Capture the cell that displays the provided text and extract its (x, y) central coordinate. 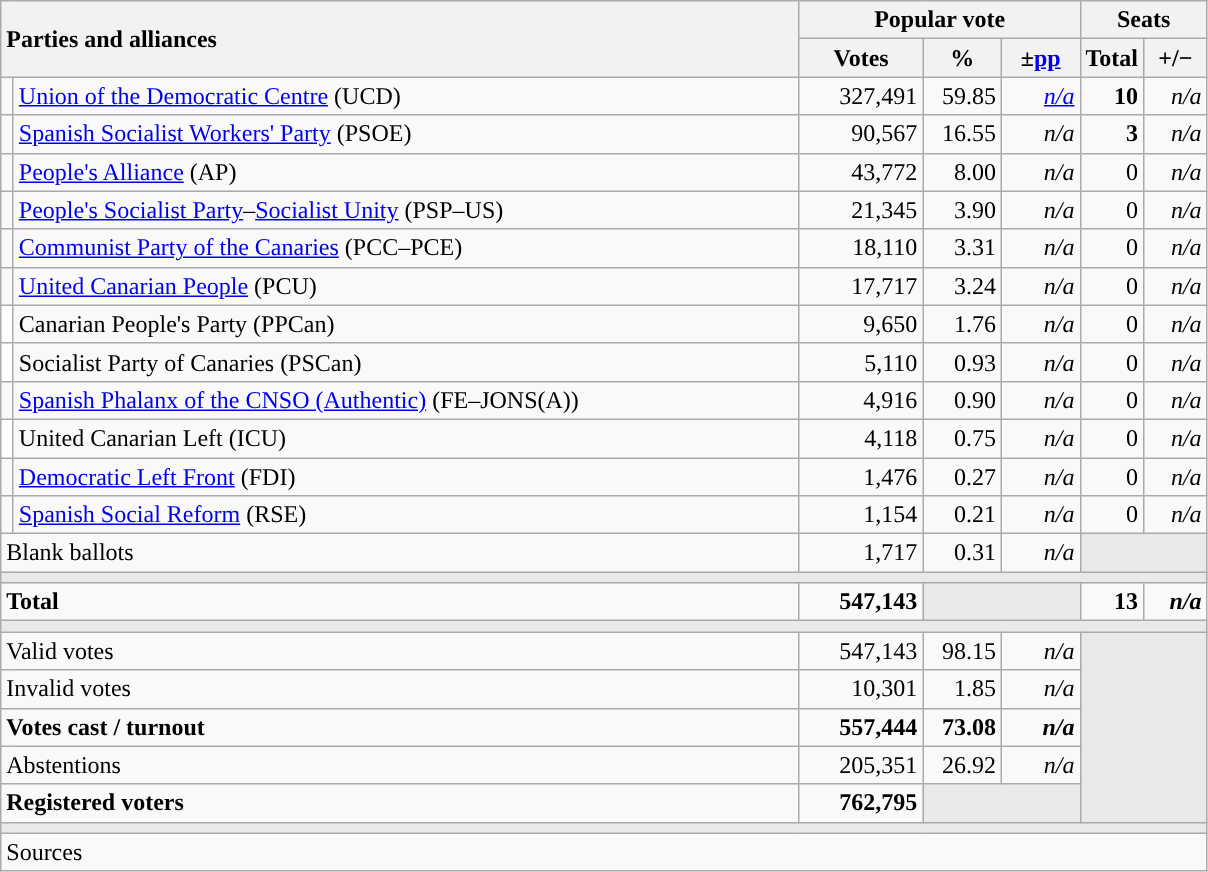
8.00 (962, 172)
26.92 (962, 765)
762,795 (861, 803)
0.21 (962, 515)
9,650 (861, 324)
% (962, 58)
327,491 (861, 96)
Spanish Socialist Workers' Party (PSOE) (406, 134)
People's Alliance (AP) (406, 172)
±pp (1040, 58)
59.85 (962, 96)
1.85 (962, 689)
Votes cast / turnout (400, 727)
13 (1112, 602)
1,154 (861, 515)
0.27 (962, 477)
0.90 (962, 400)
Democratic Left Front (FDI) (406, 477)
90,567 (861, 134)
73.08 (962, 727)
Canarian People's Party (PPCan) (406, 324)
0.75 (962, 438)
+/− (1176, 58)
3 (1112, 134)
Seats (1144, 20)
10,301 (861, 689)
21,345 (861, 210)
Spanish Phalanx of the CNSO (Authentic) (FE–JONS(A)) (406, 400)
0.31 (962, 553)
Socialist Party of Canaries (PSCan) (406, 362)
1.76 (962, 324)
Invalid votes (400, 689)
1,717 (861, 553)
557,444 (861, 727)
0.93 (962, 362)
United Canarian People (PCU) (406, 286)
43,772 (861, 172)
Spanish Social Reform (RSE) (406, 515)
4,916 (861, 400)
5,110 (861, 362)
4,118 (861, 438)
98.15 (962, 651)
Parties and alliances (400, 39)
16.55 (962, 134)
17,717 (861, 286)
Union of the Democratic Centre (UCD) (406, 96)
1,476 (861, 477)
18,110 (861, 248)
Popular vote (940, 20)
Votes (861, 58)
Communist Party of the Canaries (PCC–PCE) (406, 248)
Sources (604, 852)
205,351 (861, 765)
People's Socialist Party–Socialist Unity (PSP–US) (406, 210)
United Canarian Left (ICU) (406, 438)
3.90 (962, 210)
Blank ballots (400, 553)
3.31 (962, 248)
Registered voters (400, 803)
Abstentions (400, 765)
Valid votes (400, 651)
3.24 (962, 286)
10 (1112, 96)
